Output the (x, y) coordinate of the center of the cell containing the given text.  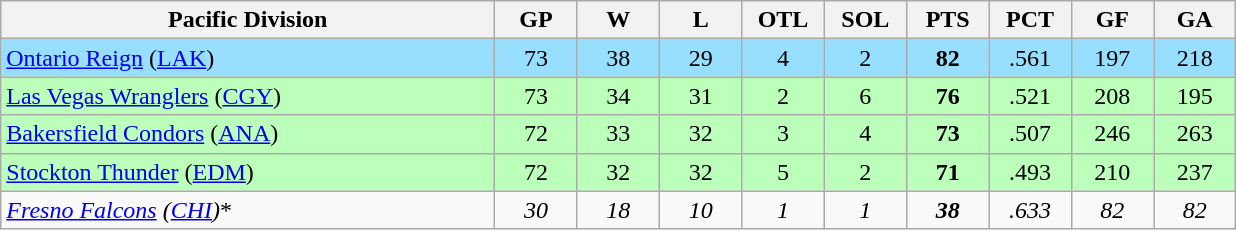
197 (1112, 58)
5 (783, 172)
Stockton Thunder (EDM) (248, 172)
3 (783, 134)
71 (947, 172)
Las Vegas Wranglers (CGY) (248, 96)
Fresno Falcons (CHI)* (248, 210)
L (700, 20)
263 (1195, 134)
SOL (865, 20)
18 (618, 210)
.521 (1030, 96)
OTL (783, 20)
.507 (1030, 134)
208 (1112, 96)
6 (865, 96)
33 (618, 134)
.633 (1030, 210)
GF (1112, 20)
76 (947, 96)
Bakersfield Condors (ANA) (248, 134)
10 (700, 210)
218 (1195, 58)
.561 (1030, 58)
W (618, 20)
Ontario Reign (LAK) (248, 58)
31 (700, 96)
210 (1112, 172)
PTS (947, 20)
Pacific Division (248, 20)
237 (1195, 172)
29 (700, 58)
GA (1195, 20)
30 (536, 210)
34 (618, 96)
GP (536, 20)
.493 (1030, 172)
195 (1195, 96)
PCT (1030, 20)
246 (1112, 134)
